Scan for the cell matching the given text and deliver its [X, Y] coordinate at center. 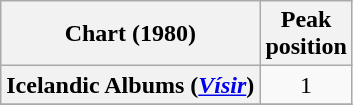
Peakposition [306, 34]
1 [306, 85]
Chart (1980) [130, 34]
Icelandic Albums (Vísir) [130, 85]
